Extract the [X, Y] coordinate from the center of the cell holding the provided text.  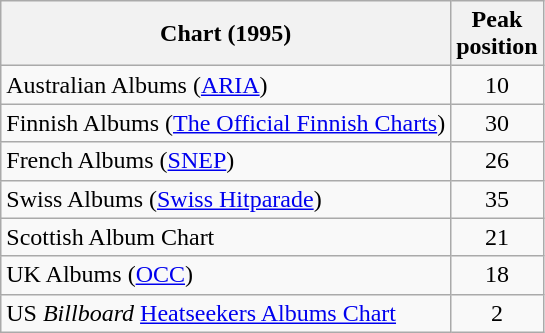
26 [497, 161]
Peakposition [497, 34]
35 [497, 199]
UK Albums (OCC) [226, 275]
21 [497, 237]
Swiss Albums (Swiss Hitparade) [226, 199]
French Albums (SNEP) [226, 161]
18 [497, 275]
10 [497, 85]
Chart (1995) [226, 34]
Finnish Albums (The Official Finnish Charts) [226, 123]
US Billboard Heatseekers Albums Chart [226, 313]
2 [497, 313]
30 [497, 123]
Australian Albums (ARIA) [226, 85]
Scottish Album Chart [226, 237]
